Determine the (X, Y) coordinate at the center of the cell enclosing the given text.  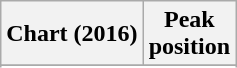
Peakposition (189, 34)
Chart (2016) (72, 34)
